Scan for the cell matching the given text and deliver its (X, Y) coordinate at center. 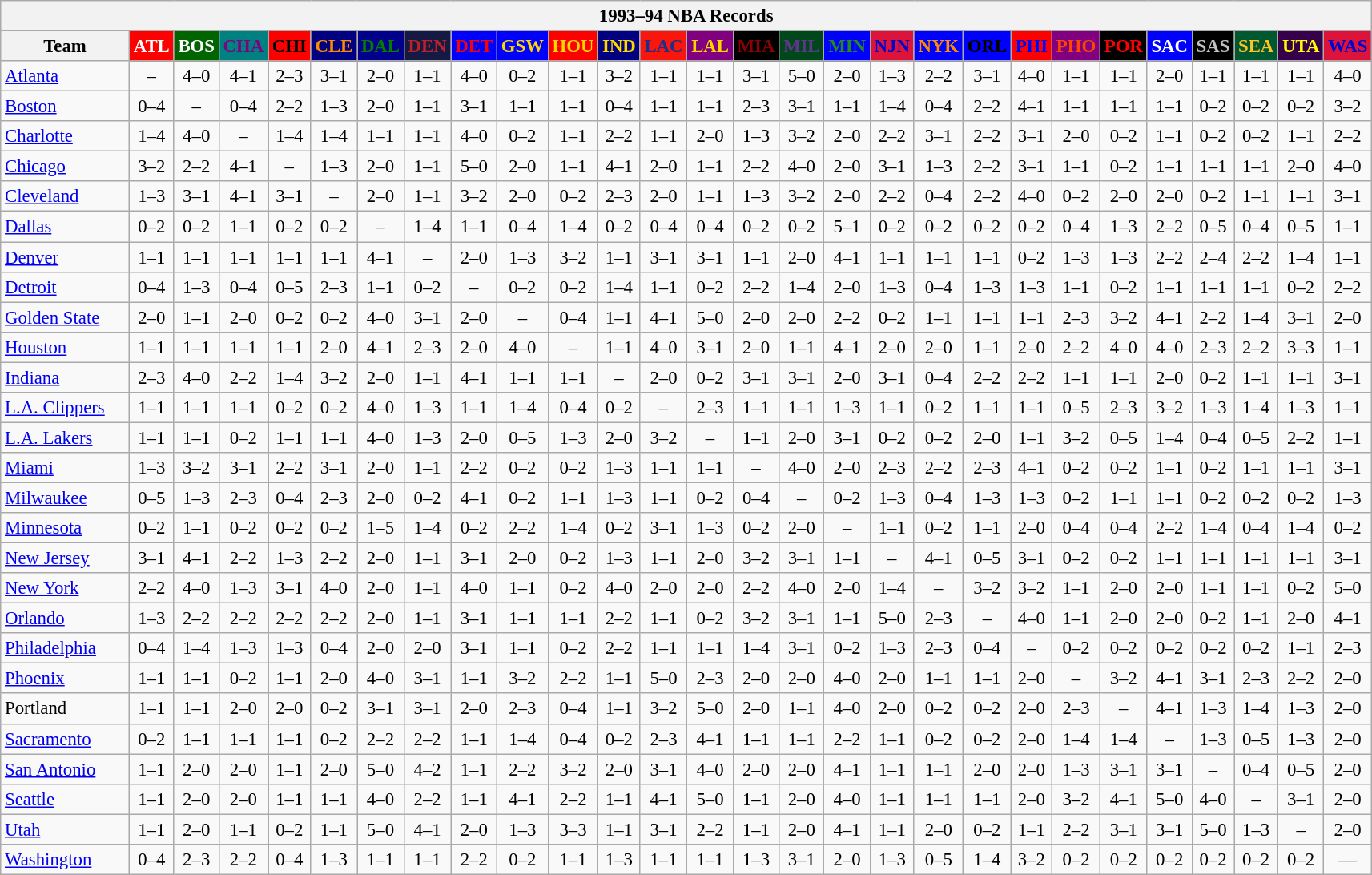
DAL (381, 46)
Boston (66, 107)
DET (474, 46)
Washington (66, 860)
Golden State (66, 317)
IND (619, 46)
Miami (66, 468)
Phoenix (66, 679)
Team (66, 46)
GSW (522, 46)
MIA (756, 46)
4–2 (428, 769)
CHI (289, 46)
New York (66, 588)
Charlotte (66, 136)
CHA (243, 46)
LAC (663, 46)
NYK (939, 46)
Seattle (66, 799)
DEN (428, 46)
PHI (1032, 46)
Atlanta (66, 76)
L.A. Clippers (66, 408)
POR (1123, 46)
UTA (1301, 46)
PHO (1076, 46)
Portland (66, 709)
— (1348, 860)
SAC (1169, 46)
Orlando (66, 619)
CLE (333, 46)
Sacramento (66, 739)
Minnesota (66, 528)
2–4 (1213, 257)
Utah (66, 829)
MIN (847, 46)
San Antonio (66, 769)
Dallas (66, 227)
New Jersey (66, 558)
Indiana (66, 377)
HOU (573, 46)
ATL (151, 46)
MIL (802, 46)
WAS (1348, 46)
LAL (710, 46)
SEA (1256, 46)
L.A. Lakers (66, 437)
Chicago (66, 167)
Detroit (66, 287)
ORL (987, 46)
1993–94 NBA Records (686, 16)
Philadelphia (66, 648)
Denver (66, 257)
Houston (66, 347)
NJN (892, 46)
5–1 (847, 227)
Milwaukee (66, 498)
Cleveland (66, 196)
BOS (196, 46)
SAS (1213, 46)
1–5 (381, 528)
